Search for the cell housing the specified text and yield its (x, y) center coordinate. 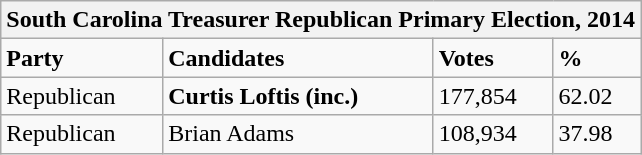
Votes (493, 58)
37.98 (597, 134)
Curtis Loftis (inc.) (298, 96)
108,934 (493, 134)
62.02 (597, 96)
Brian Adams (298, 134)
Candidates (298, 58)
% (597, 58)
South Carolina Treasurer Republican Primary Election, 2014 (321, 20)
177,854 (493, 96)
Party (82, 58)
